Identify which cell holds the provided text, then report its (X, Y) central coordinate. 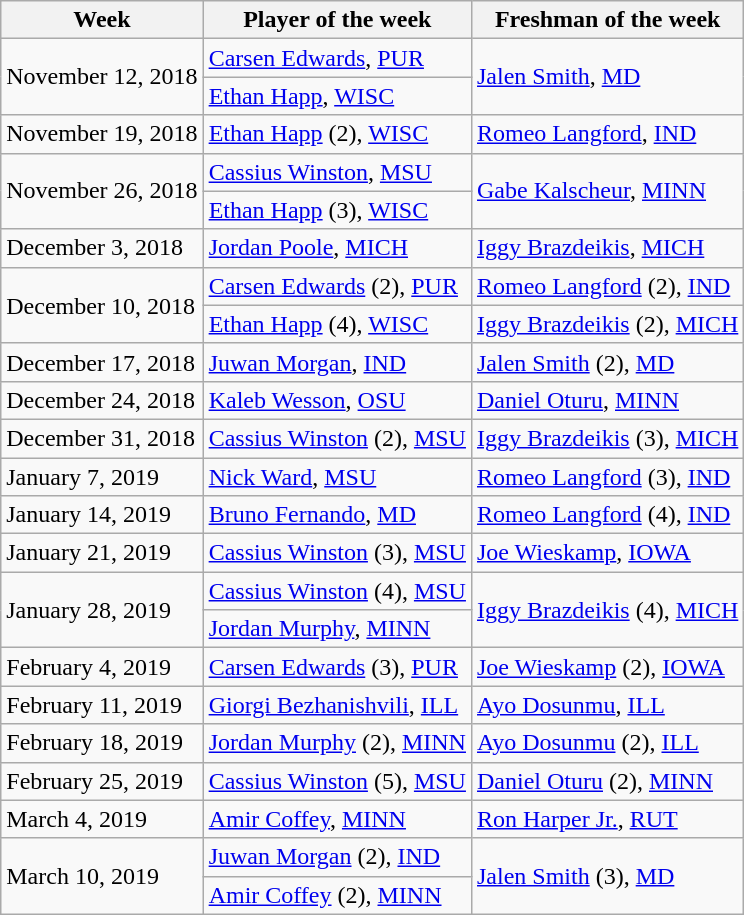
Cassius Winston (3), MSU (337, 553)
Jalen Smith (3), MD (607, 876)
Juwan Morgan, IND (337, 362)
January 7, 2019 (102, 477)
Iggy Brazdeikis (3), MICH (607, 438)
January 28, 2019 (102, 610)
Ron Harper Jr., RUT (607, 819)
December 10, 2018 (102, 305)
Iggy Brazdeikis (4), MICH (607, 610)
Iggy Brazdeikis (2), MICH (607, 324)
November 26, 2018 (102, 191)
Joe Wieskamp (2), IOWA (607, 667)
Daniel Oturu (2), MINN (607, 781)
Romeo Langford, IND (607, 134)
Cassius Winston (5), MSU (337, 781)
Ethan Happ (4), WISC (337, 324)
Iggy Brazdeikis, MICH (607, 248)
March 4, 2019 (102, 819)
Giorgi Bezhanishvili, ILL (337, 705)
Jordan Poole, MICH (337, 248)
Ethan Happ (2), WISC (337, 134)
Cassius Winston (2), MSU (337, 438)
Week (102, 20)
Amir Coffey (2), MINN (337, 895)
Joe Wieskamp, IOWA (607, 553)
Nick Ward, MSU (337, 477)
Ayo Dosunmu (2), ILL (607, 743)
January 14, 2019 (102, 515)
Jordan Murphy (2), MINN (337, 743)
Freshman of the week (607, 20)
December 3, 2018 (102, 248)
Carsen Edwards (2), PUR (337, 286)
Daniel Oturu, MINN (607, 400)
March 10, 2019 (102, 876)
Carsen Edwards, PUR (337, 58)
Cassius Winston, MSU (337, 172)
Romeo Langford (4), IND (607, 515)
February 18, 2019 (102, 743)
Bruno Fernando, MD (337, 515)
November 19, 2018 (102, 134)
Gabe Kalscheur, MINN (607, 191)
Ethan Happ (3), WISC (337, 210)
Player of the week (337, 20)
Jordan Murphy, MINN (337, 629)
November 12, 2018 (102, 77)
Ayo Dosunmu, ILL (607, 705)
December 17, 2018 (102, 362)
February 4, 2019 (102, 667)
Ethan Happ, WISC (337, 96)
Juwan Morgan (2), IND (337, 857)
Cassius Winston (4), MSU (337, 591)
January 21, 2019 (102, 553)
December 31, 2018 (102, 438)
February 25, 2019 (102, 781)
December 24, 2018 (102, 400)
Jalen Smith (2), MD (607, 362)
Kaleb Wesson, OSU (337, 400)
Carsen Edwards (3), PUR (337, 667)
Romeo Langford (2), IND (607, 286)
Jalen Smith, MD (607, 77)
Romeo Langford (3), IND (607, 477)
February 11, 2019 (102, 705)
Amir Coffey, MINN (337, 819)
